Search for the cell housing the specified text and yield its (X, Y) center coordinate. 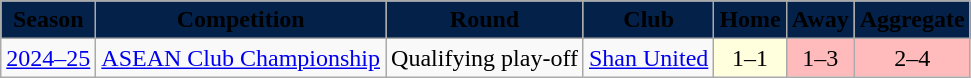
2024–25 (48, 58)
Qualifying play-off (485, 58)
ASEAN Club Championship (241, 58)
Season (48, 20)
Away (820, 20)
Club (648, 20)
1–1 (750, 58)
Competition (241, 20)
Aggregate (912, 20)
Round (485, 20)
1–3 (820, 58)
Shan United (648, 58)
Home (750, 20)
2–4 (912, 58)
